For the text-containing cell, return its midpoint in [X, Y] coordinate format. 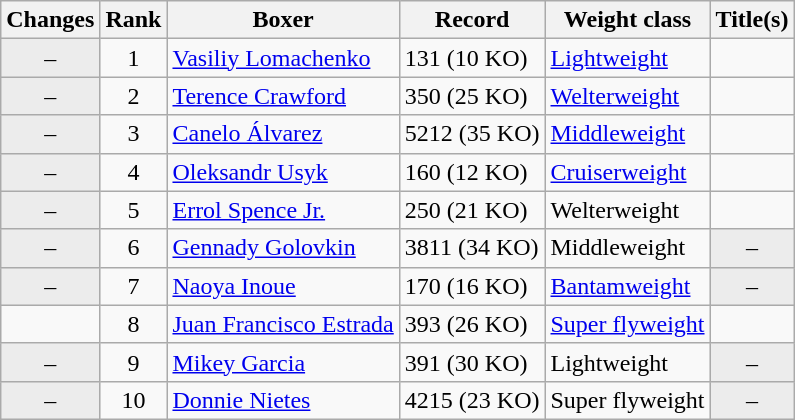
Changes [50, 20]
Vasiliy Lomachenko [283, 58]
170 (16 KO) [472, 286]
391 (30 KO) [472, 362]
Mikey Garcia [283, 362]
Oleksandr Usyk [283, 172]
Boxer [283, 20]
Donnie Nietes [283, 400]
Terence Crawford [283, 96]
Rank [134, 20]
4 [134, 172]
350 (25 KO) [472, 96]
Bantamweight [628, 286]
Juan Francisco Estrada [283, 324]
9 [134, 362]
1 [134, 58]
Gennady Golovkin [283, 248]
2 [134, 96]
Title(s) [752, 20]
3811 (34 KO) [472, 248]
5 [134, 210]
160 (12 KO) [472, 172]
7 [134, 286]
Naoya Inoue [283, 286]
Canelo Álvarez [283, 134]
Cruiserweight [628, 172]
Weight class [628, 20]
4215 (23 KO) [472, 400]
393 (26 KO) [472, 324]
Errol Spence Jr. [283, 210]
5212 (35 KO) [472, 134]
8 [134, 324]
250 (21 KO) [472, 210]
10 [134, 400]
3 [134, 134]
6 [134, 248]
131 (10 KO) [472, 58]
Record [472, 20]
